Find where the given text appears and provide that cell's center as (X, Y) coordinate. 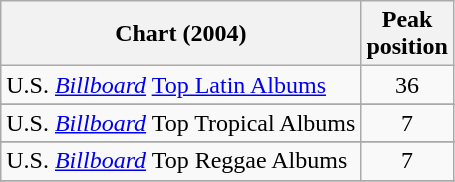
U.S. Billboard Top Tropical Albums (181, 123)
U.S. Billboard Top Reggae Albums (181, 161)
Peakposition (407, 34)
Chart (2004) (181, 34)
36 (407, 85)
U.S. Billboard Top Latin Albums (181, 85)
